Extract the [x, y] coordinate from the center of the cell holding the provided text.  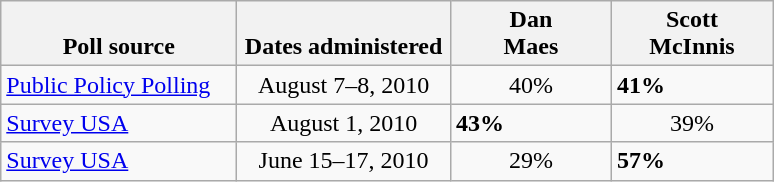
Dates administered [344, 34]
41% [692, 85]
43% [530, 123]
August 1, 2010 [344, 123]
ScottMcInnis [692, 34]
June 15–17, 2010 [344, 161]
August 7–8, 2010 [344, 85]
Public Policy Polling [119, 85]
40% [530, 85]
Poll source [119, 34]
57% [692, 161]
DanMaes [530, 34]
39% [692, 123]
29% [530, 161]
